Pinpoint the cell where the given text exists, returning its [X, Y] midpoint coordinate. 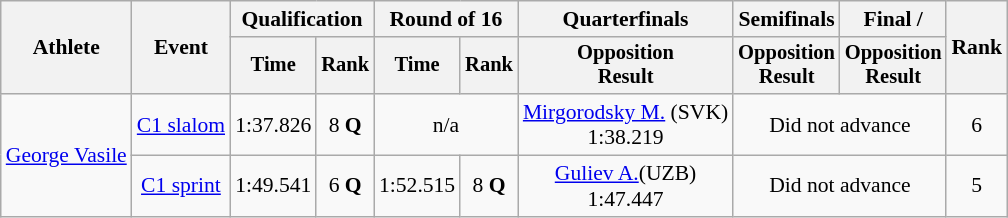
Athlete [66, 48]
Final / [894, 19]
6 [976, 124]
1:49.541 [273, 186]
George Vasile [66, 155]
1:37.826 [273, 124]
5 [976, 186]
n/a [446, 124]
6 Q [345, 186]
C1 slalom [181, 124]
Qualification [302, 19]
Round of 16 [446, 19]
Event [181, 48]
C1 sprint [181, 186]
Guliev A.(UZB)1:47.447 [626, 186]
1:52.515 [417, 186]
Quarterfinals [626, 19]
Mirgorodsky M. (SVK)1:38.219 [626, 124]
Semifinals [786, 19]
